Search for the cell housing the specified text and yield its [x, y] center coordinate. 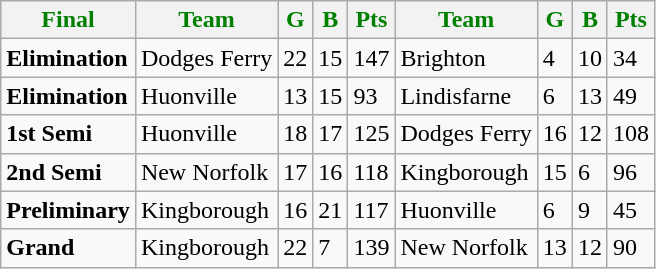
9 [590, 210]
2nd Semi [68, 172]
108 [630, 134]
96 [630, 172]
4 [554, 58]
1st Semi [68, 134]
Brighton [466, 58]
7 [330, 248]
118 [372, 172]
49 [630, 96]
147 [372, 58]
21 [330, 210]
Lindisfarne [466, 96]
34 [630, 58]
18 [296, 134]
90 [630, 248]
Final [68, 20]
117 [372, 210]
139 [372, 248]
Grand [68, 248]
10 [590, 58]
45 [630, 210]
125 [372, 134]
93 [372, 96]
Preliminary [68, 210]
